Scan for the cell matching the given text and deliver its [x, y] coordinate at center. 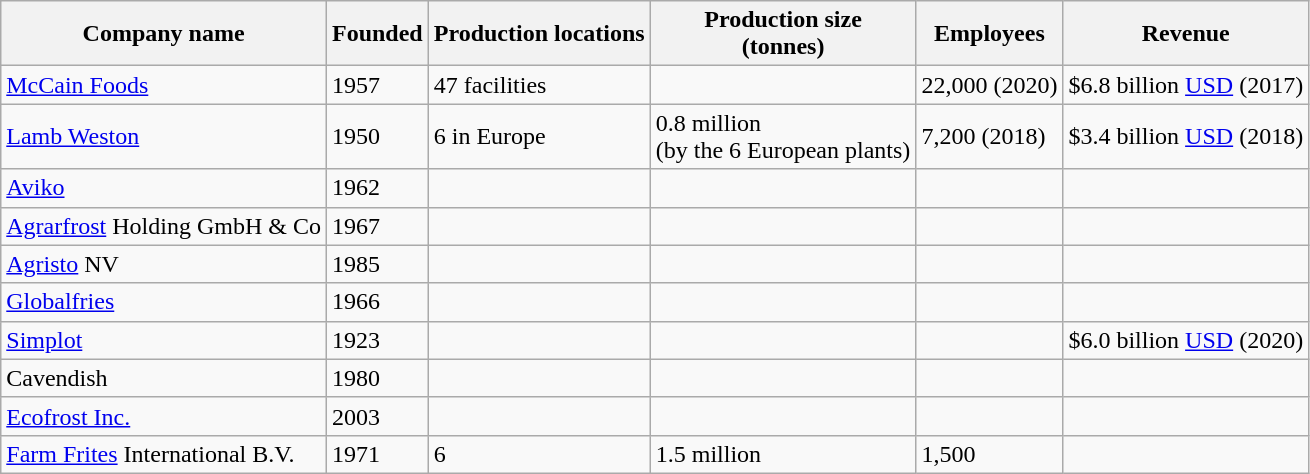
$6.8 billion USD (2017) [1186, 85]
1957 [377, 85]
Agrarfrost Holding GmbH & Co [164, 226]
Globalfries [164, 302]
1971 [377, 454]
Agristo NV [164, 264]
1985 [377, 264]
Founded [377, 34]
Cavendish [164, 378]
7,200 (2018) [990, 136]
1950 [377, 136]
Lamb Weston [164, 136]
Simplot [164, 340]
Aviko [164, 188]
1,500 [990, 454]
1980 [377, 378]
22,000 (2020) [990, 85]
$6.0 billion USD (2020) [1186, 340]
1962 [377, 188]
1.5 million [783, 454]
McCain Foods [164, 85]
$3.4 billion USD (2018) [1186, 136]
Ecofrost Inc. [164, 416]
47 facilities [539, 85]
Revenue [1186, 34]
6 [539, 454]
1923 [377, 340]
Production size(tonnes) [783, 34]
1967 [377, 226]
2003 [377, 416]
0.8 million(by the 6 European plants) [783, 136]
6 in Europe [539, 136]
Production locations [539, 34]
1966 [377, 302]
Employees [990, 34]
Farm Frites International B.V. [164, 454]
Company name [164, 34]
